Locate the cell with the specified text and output its (x, y) center coordinate. 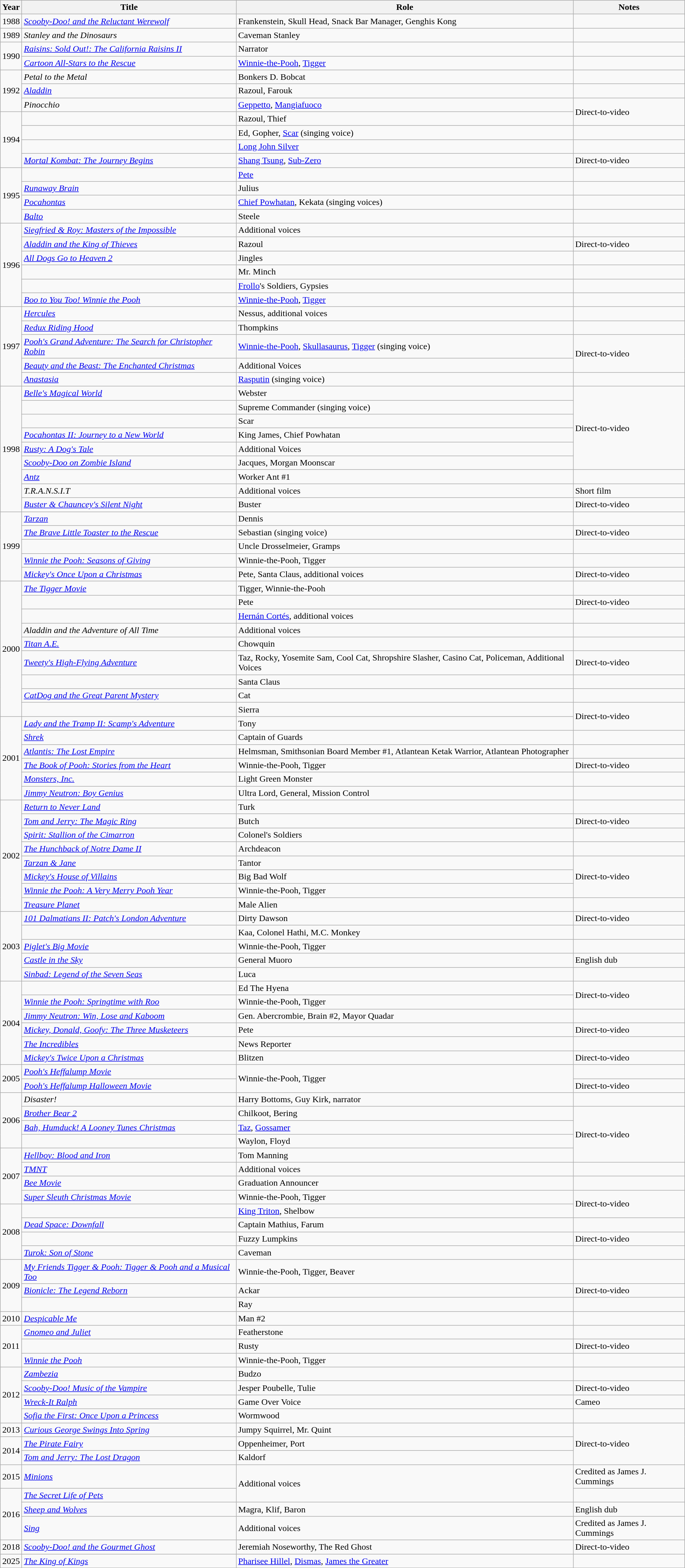
Monsters, Inc. (129, 779)
2008 (11, 1232)
Redux Riding Hood (129, 328)
Mickey, Donald, Goofy: The Three Musketeers (129, 1030)
Pete, Santa Claus, additional voices (405, 574)
Geppetto, Mangiafuoco (405, 105)
The Book of Pooh: Stories from the Heart (129, 765)
Supreme Commander (singing voice) (405, 407)
2012 (11, 1395)
1994 (11, 139)
Return to Never Land (129, 807)
King James, Chief Powhatan (405, 435)
Harry Bottoms, Guy Kirk, narrator (405, 1100)
Julius (405, 188)
Runaway Brain (129, 188)
Ray (405, 1304)
1995 (11, 195)
Hernán Cortés, additional voices (405, 616)
The Tigger Movie (129, 588)
Ultra Lord, General, Mission Control (405, 793)
Treasure Planet (129, 905)
Chowquin (405, 644)
Tom and Jerry: The Lost Dragon (129, 1457)
Webster (405, 393)
Winnie-the-Pooh, Tigger, Beaver (405, 1271)
Sebastian (singing voice) (405, 532)
1990 (11, 56)
Jingles (405, 258)
The Incredibles (129, 1044)
Wreck-It Ralph (129, 1402)
Blitzen (405, 1058)
Jimmy Neutron: Boy Genius (129, 793)
2013 (11, 1430)
Notes (629, 7)
Kaa, Colonel Hathi, M.C. Monkey (405, 932)
Gnomeo and Juliet (129, 1332)
2000 (11, 649)
Magra, Klif, Baron (405, 1509)
The King of Kings (129, 1561)
Rasputin (singing voice) (405, 379)
2010 (11, 1318)
Hercules (129, 314)
Frollo's Soldiers, Gypsies (405, 286)
Beauty and the Beast: The Enchanted Christmas (129, 365)
Helmsman, Smithsonian Board Member #1, Atlantean Ketak Warrior, Atlantean Photographer (405, 751)
Belle's Magical World (129, 393)
Cartoon All-Stars to the Rescue (129, 63)
Mickey's Twice Upon a Christmas (129, 1058)
Aladdin (129, 91)
2001 (11, 758)
Tigger, Winnie-the-Pooh (405, 588)
Captain Mathius, Farum (405, 1225)
Jesper Poubelle, Tulie (405, 1388)
Pooh's Grand Adventure: The Search for Christopher Robin (129, 346)
Fuzzy Lumpkins (405, 1239)
Caveman (405, 1253)
All Dogs Go to Heaven 2 (129, 258)
Brother Bear 2 (129, 1114)
Cat (405, 696)
Petal to the Metal (129, 77)
Bionicle: The Legend Reborn (129, 1290)
Budzo (405, 1374)
Aladdin and the Adventure of All Time (129, 630)
Dead Space: Downfall (129, 1225)
Jimmy Neutron: Win, Lose and Kaboom (129, 1016)
My Friends Tigger & Pooh: Tigger & Pooh and a Musical Too (129, 1271)
Big Bad Wolf (405, 877)
Mickey's House of Villains (129, 877)
Tom Manning (405, 1155)
1988 (11, 21)
2007 (11, 1176)
Shrek (129, 737)
1997 (11, 346)
Bee Movie (129, 1183)
Super Sleuth Christmas Movie (129, 1197)
Ed, Gopher, Scar (singing voice) (405, 132)
Uncle Drosselmeier, Gramps (405, 546)
101 Dalmatians II: Patch's London Adventure (129, 918)
Shang Tsung, Sub-Zero (405, 160)
2005 (11, 1078)
Frankenstein, Skull Head, Snack Bar Manager, Genghis Kong (405, 21)
Graduation Announcer (405, 1183)
Stanley and the Dinosaurs (129, 35)
Role (405, 7)
Scooby-Doo! Music of the Vampire (129, 1388)
News Reporter (405, 1044)
Minions (129, 1476)
Buster & Chauncey's Silent Night (129, 505)
Oppenheimer, Port (405, 1444)
2003 (11, 946)
Zambezia (129, 1374)
Jumpy Squirrel, Mr. Quint (405, 1430)
2014 (11, 1451)
Mr. Minch (405, 272)
Captain of Guards (405, 737)
Lady and the Tramp II: Scamp's Adventure (129, 723)
Winnie the Pooh: Springtime with Roo (129, 1002)
2004 (11, 1023)
Spirit: Stallion of the Cimarron (129, 835)
Narrator (405, 49)
Pharisee Hillel, Dismas, James the Greater (405, 1561)
Ackar (405, 1290)
Tarzan (129, 519)
Luca (405, 974)
Dennis (405, 519)
Light Green Monster (405, 779)
Pocahontas II: Journey to a New World (129, 435)
Dirty Dawson (405, 918)
Taz, Rocky, Yosemite Sam, Cool Cat, Shropshire Slasher, Casino Cat, Policeman, Additional Voices (405, 663)
Chilkoot, Bering (405, 1114)
Steele (405, 216)
Razoul, Farouk (405, 91)
Pooh's Heffalump Halloween Movie (129, 1086)
Bonkers D. Bobcat (405, 77)
The Brave Little Toaster to the Rescue (129, 532)
Pocahontas (129, 202)
Santa Claus (405, 682)
Taz, Gossamer (405, 1127)
2016 (11, 1514)
Game Over Voice (405, 1402)
Sing (129, 1528)
Bah, Humduck! A Looney Tunes Christmas (129, 1127)
1999 (11, 546)
Buster (405, 505)
2018 (11, 1547)
Curious George Swings Into Spring (129, 1430)
Raisins: Sold Out!: The California Raisins II (129, 49)
Tantor (405, 862)
Thompkins (405, 328)
Tom and Jerry: The Magic Ring (129, 821)
Worker Ant #1 (405, 477)
King Triton, Shelbow (405, 1211)
Balto (129, 216)
Hellboy: Blood and Iron (129, 1155)
2006 (11, 1120)
2025 (11, 1561)
Tweety's High-Flying Adventure (129, 663)
Caveman Stanley (405, 35)
Male Alien (405, 905)
Pooh's Heffalump Movie (129, 1071)
Wormwood (405, 1416)
Piglet's Big Movie (129, 946)
1992 (11, 91)
Mickey's Once Upon a Christmas (129, 574)
Waylon, Floyd (405, 1141)
Winnie the Pooh (129, 1360)
Castle in the Sky (129, 960)
Boo to You Too! Winnie the Pooh (129, 300)
Despicable Me (129, 1318)
2009 (11, 1285)
Sheep and Wolves (129, 1509)
Mortal Kombat: The Journey Begins (129, 160)
Long John Silver (405, 146)
Rusty (405, 1346)
Kaldorf (405, 1457)
Scooby-Doo! and the Gourmet Ghost (129, 1547)
Razoul, Thief (405, 119)
Antz (129, 477)
1996 (11, 265)
1989 (11, 35)
The Pirate Fairy (129, 1444)
Winnie the Pooh: Seasons of Giving (129, 560)
Archdeacon (405, 849)
Sierra (405, 710)
Sinbad: Legend of the Seven Seas (129, 974)
Sofia the First: Once Upon a Princess (129, 1416)
Turok: Son of Stone (129, 1253)
Featherstone (405, 1332)
1998 (11, 449)
Short film (629, 491)
TMNT (129, 1169)
Jeremiah Noseworthy, The Red Ghost (405, 1547)
Ed The Hyena (405, 988)
Winnie the Pooh: A Very Merry Pooh Year (129, 891)
Tony (405, 723)
Rusty: A Dog's Tale (129, 449)
Titan A.E. (129, 644)
Title (129, 7)
Jacques, Morgan Moonscar (405, 463)
Aladdin and the King of Thieves (129, 244)
Winnie-the-Pooh, Skullasaurus, Tigger (singing voice) (405, 346)
Colonel's Soldiers (405, 835)
Turk (405, 807)
Pinocchio (129, 105)
Butch (405, 821)
Siegfried & Roy: Masters of the Impossible (129, 230)
Scar (405, 421)
Chief Powhatan, Kekata (singing voices) (405, 202)
Scooby-Doo on Zombie Island (129, 463)
2002 (11, 856)
Cameo (629, 1402)
Anastasia (129, 379)
2011 (11, 1346)
Atlantis: The Lost Empire (129, 751)
T.R.A.N.S.I.T (129, 491)
Gen. Abercrombie, Brain #2, Mayor Quadar (405, 1016)
Disaster! (129, 1100)
General Muoro (405, 960)
2015 (11, 1476)
Tarzan & Jane (129, 862)
Scooby-Doo! and the Reluctant Werewolf (129, 21)
Razoul (405, 244)
Year (11, 7)
CatDog and the Great Parent Mystery (129, 696)
Nessus, additional voices (405, 314)
Man #2 (405, 1318)
The Hunchback of Notre Dame II (129, 849)
The Secret Life of Pets (129, 1495)
